Determine the [x, y] coordinate at the center of the cell enclosing the given text.  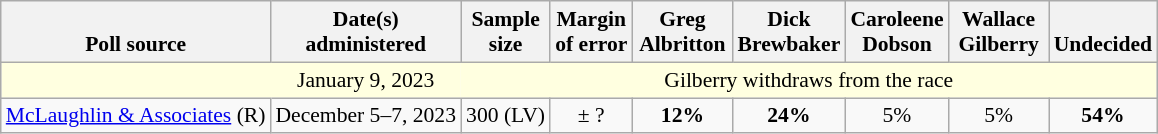
300 (LV) [506, 116]
Date(s)administered [366, 32]
Poll source [136, 32]
GregAlbritton [682, 32]
Gilberry withdraws from the race [809, 80]
Samplesize [506, 32]
Marginof error [591, 32]
54% [1103, 116]
McLaughlin & Associates (R) [136, 116]
24% [788, 116]
WallaceGilberry [999, 32]
December 5–7, 2023 [366, 116]
12% [682, 116]
CaroleeneDobson [896, 32]
January 9, 2023 [366, 80]
Undecided [1103, 32]
DickBrewbaker [788, 32]
± ? [591, 116]
